Search for the cell housing the specified text and yield its [x, y] center coordinate. 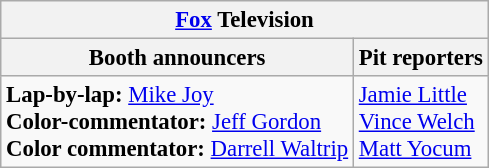
Fox Television [245, 20]
Jamie LittleVince WelchMatt Yocum [420, 122]
Lap-by-lap: Mike JoyColor-commentator: Jeff GordonColor commentator: Darrell Waltrip [178, 122]
Pit reporters [420, 58]
Booth announcers [178, 58]
